From the cell containing the given text, extract its center point as [x, y] coordinate. 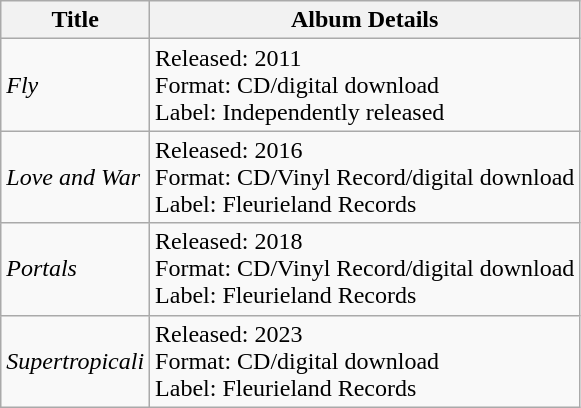
Title [76, 20]
Supertropicali [76, 361]
Fly [76, 85]
Album Details [365, 20]
Love and War [76, 177]
Released: 2023Format: CD/digital downloadLabel: Fleurieland Records [365, 361]
Released: 2011Format: CD/digital downloadLabel: Independently released [365, 85]
Released: 2016Format: CD/Vinyl Record/digital downloadLabel: Fleurieland Records [365, 177]
Portals [76, 269]
Released: 2018Format: CD/Vinyl Record/digital downloadLabel: Fleurieland Records [365, 269]
